Capture the cell that displays the provided text and extract its (X, Y) central coordinate. 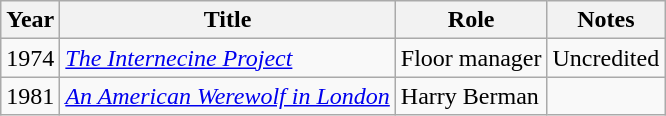
Uncredited (606, 58)
1981 (30, 96)
Year (30, 20)
Notes (606, 20)
Harry Berman (471, 96)
An American Werewolf in London (228, 96)
Floor manager (471, 58)
The Internecine Project (228, 58)
Role (471, 20)
Title (228, 20)
1974 (30, 58)
